For the text-containing cell, return its midpoint in (X, Y) coordinate format. 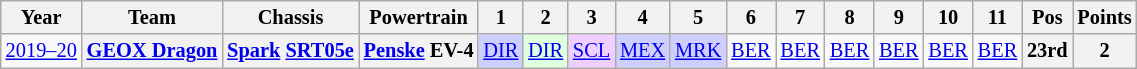
MEX (642, 51)
11 (998, 17)
MRK (698, 51)
GEOX Dragon (152, 51)
Penske EV-4 (419, 51)
8 (850, 17)
4 (642, 17)
9 (898, 17)
Chassis (290, 17)
Powertrain (419, 17)
Points (1105, 17)
5 (698, 17)
6 (750, 17)
Year (42, 17)
23rd (1047, 51)
Pos (1047, 17)
10 (948, 17)
Team (152, 17)
2019–20 (42, 51)
7 (800, 17)
1 (500, 17)
3 (592, 17)
Spark SRT05e (290, 51)
SCL (592, 51)
